Identify which cell holds the provided text, then report its (X, Y) central coordinate. 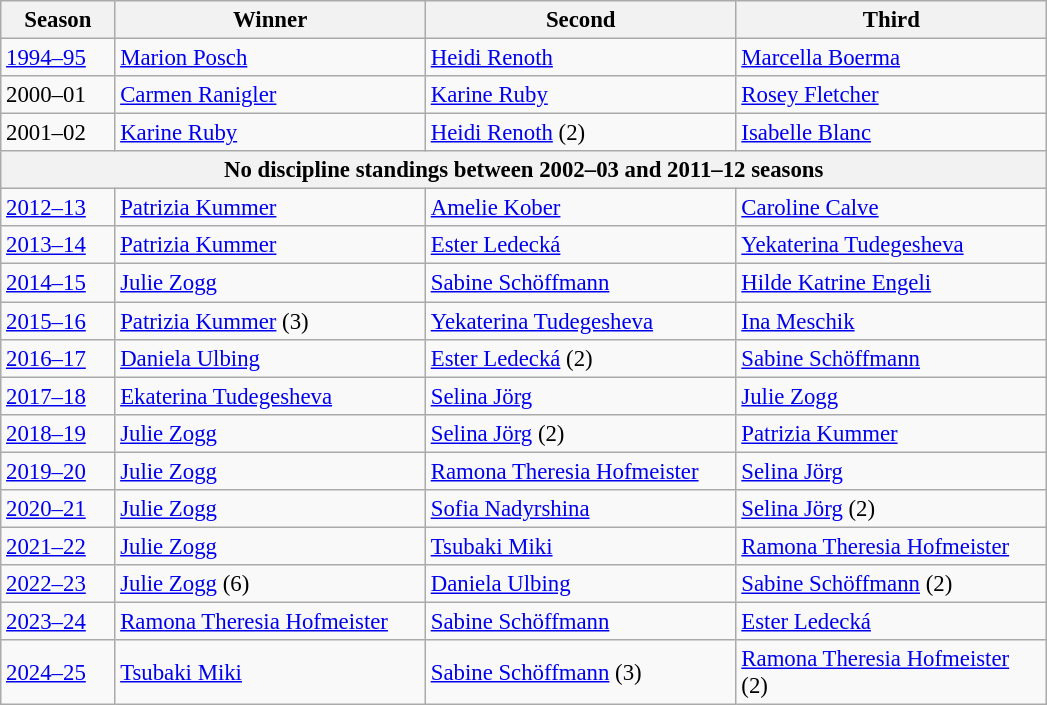
Heidi Renoth (580, 58)
Season (58, 20)
1994–95 (58, 58)
Isabelle Blanc (892, 133)
2012–13 (58, 208)
Patrizia Kummer (3) (270, 321)
Marcella Boerma (892, 58)
2015–16 (58, 321)
Ekaterina Tudegesheva (270, 396)
2022–23 (58, 584)
Rosey Fletcher (892, 95)
2016–17 (58, 358)
2001–02 (58, 133)
Sabine Schöffmann (3) (580, 672)
2013–14 (58, 245)
Hilde Katrine Engeli (892, 283)
Amelie Kober (580, 208)
No discipline standings between 2002–03 and 2011–12 seasons (524, 170)
Julie Zogg (6) (270, 584)
Heidi Renoth (2) (580, 133)
Carmen Ranigler (270, 95)
2018–19 (58, 433)
Sofia Nadyrshina (580, 509)
Second (580, 20)
2000–01 (58, 95)
Winner (270, 20)
2019–20 (58, 471)
2023–24 (58, 621)
2017–18 (58, 396)
2020–21 (58, 509)
Sabine Schöffmann (2) (892, 584)
Marion Posch (270, 58)
Ester Ledecká (2) (580, 358)
Third (892, 20)
Ina Meschik (892, 321)
2021–22 (58, 546)
Ramona Theresia Hofmeister (2) (892, 672)
2014–15 (58, 283)
Caroline Calve (892, 208)
2024–25 (58, 672)
